Return [x, y] of the center of cell containing provided text 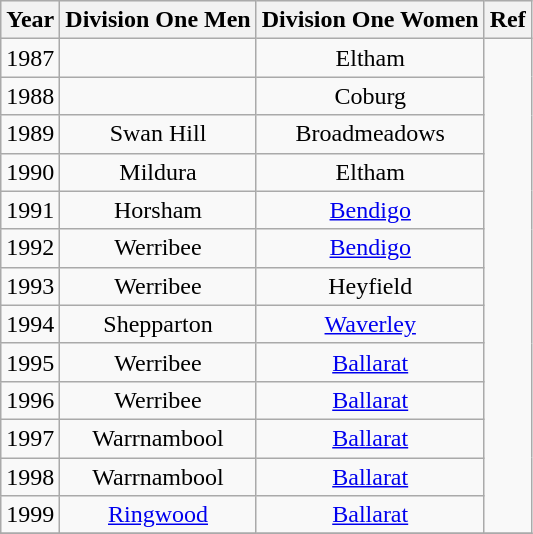
1994 [30, 324]
Swan Hill [158, 134]
1996 [30, 400]
Waverley [370, 324]
1987 [30, 58]
Year [30, 20]
Mildura [158, 172]
Horsham [158, 210]
Ringwood [158, 515]
1991 [30, 210]
Ref [508, 20]
1992 [30, 248]
1988 [30, 96]
Heyfield [370, 286]
1995 [30, 362]
Coburg [370, 96]
Shepparton [158, 324]
1997 [30, 438]
1989 [30, 134]
1993 [30, 286]
Broadmeadows [370, 134]
1990 [30, 172]
Division One Women [370, 20]
Division One Men [158, 20]
1998 [30, 477]
1999 [30, 515]
